Provide the [x, y] coordinate of the cell's center where the given text is located.  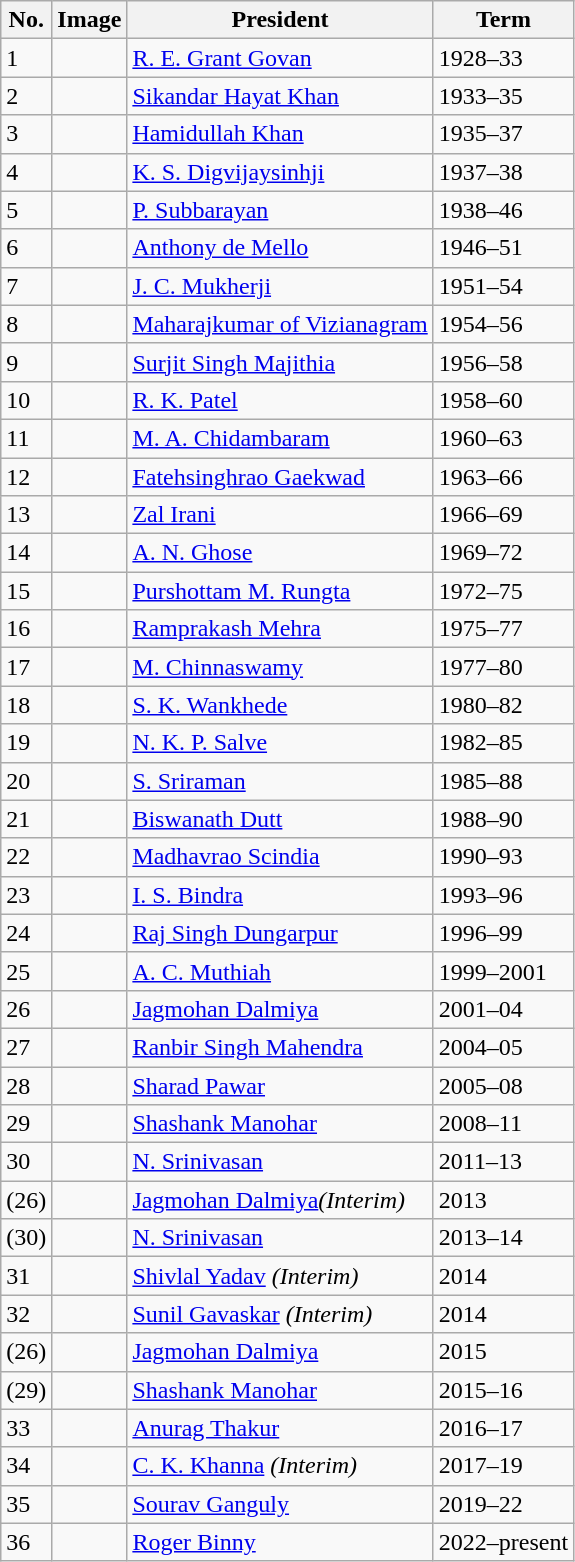
S. K. Wankhede [280, 705]
1951–54 [503, 286]
1982–85 [503, 743]
Sharad Pawar [280, 1085]
2016–17 [503, 1428]
24 [26, 933]
2008–11 [503, 1124]
1975–77 [503, 629]
R. E. Grant Govan [280, 58]
21 [26, 819]
K. S. Digvijaysinhji [280, 172]
Madhavrao Scindia [280, 857]
J. C. Mukherji [280, 286]
30 [26, 1162]
1928–33 [503, 58]
M. A. Chidambaram [280, 438]
2019–22 [503, 1504]
1988–90 [503, 819]
Ranbir Singh Mahendra [280, 1047]
Surjit Singh Majithia [280, 362]
18 [26, 705]
3 [26, 134]
P. Subbarayan [280, 210]
1996–99 [503, 933]
1 [26, 58]
I. S. Bindra [280, 895]
1933–35 [503, 96]
9 [26, 362]
1937–38 [503, 172]
2001–04 [503, 1009]
15 [26, 591]
S. Sriraman [280, 781]
11 [26, 438]
27 [26, 1047]
16 [26, 629]
C. K. Khanna (Interim) [280, 1466]
Fatehsinghrao Gaekwad [280, 477]
26 [26, 1009]
Raj Singh Dungarpur [280, 933]
10 [26, 400]
2013 [503, 1200]
1954–56 [503, 324]
1969–72 [503, 553]
(30) [26, 1238]
Biswanath Dutt [280, 819]
A. N. Ghose [280, 553]
Purshottam M. Rungta [280, 591]
Sunil Gavaskar (Interim) [280, 1314]
President [280, 20]
2013–14 [503, 1238]
28 [26, 1085]
N. K. P. Salve [280, 743]
2011–13 [503, 1162]
Anthony de Mello [280, 248]
1963–66 [503, 477]
1977–80 [503, 667]
1960–63 [503, 438]
23 [26, 895]
2015 [503, 1352]
1993–96 [503, 895]
2015–16 [503, 1390]
Ramprakash Mehra [280, 629]
1980–82 [503, 705]
Hamidullah Khan [280, 134]
2017–19 [503, 1466]
5 [26, 210]
31 [26, 1276]
2022–present [503, 1542]
22 [26, 857]
No. [26, 20]
Anurag Thakur [280, 1428]
1938–46 [503, 210]
Sikandar Hayat Khan [280, 96]
14 [26, 553]
7 [26, 286]
A. C. Muthiah [280, 971]
1985–88 [503, 781]
1972–75 [503, 591]
1935–37 [503, 134]
R. K. Patel [280, 400]
29 [26, 1124]
33 [26, 1428]
Jagmohan Dalmiya(Interim) [280, 1200]
Shivlal Yadav (Interim) [280, 1276]
Image [90, 20]
1946–51 [503, 248]
32 [26, 1314]
8 [26, 324]
19 [26, 743]
Term [503, 20]
20 [26, 781]
36 [26, 1542]
(29) [26, 1390]
Maharajkumar of Vizianagram [280, 324]
Roger Binny [280, 1542]
1958–60 [503, 400]
2005–08 [503, 1085]
12 [26, 477]
1956–58 [503, 362]
4 [26, 172]
17 [26, 667]
1999–2001 [503, 971]
1966–69 [503, 515]
25 [26, 971]
1990–93 [503, 857]
13 [26, 515]
Zal Irani [280, 515]
M. Chinnaswamy [280, 667]
34 [26, 1466]
2 [26, 96]
6 [26, 248]
2004–05 [503, 1047]
Sourav Ganguly [280, 1504]
35 [26, 1504]
